Return the (X, Y) coordinate for the center point of the cell that contains the specified text.  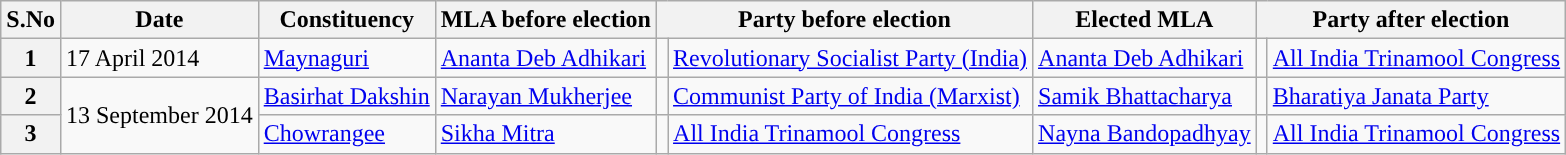
Samik Bhattacharya (1145, 96)
MLA before election (546, 20)
Revolutionary Socialist Party (India) (850, 58)
3 (31, 134)
Narayan Mukherjee (546, 96)
Constituency (346, 20)
Nayna Bandopadhyay (1145, 134)
Communist Party of India (Marxist) (850, 96)
1 (31, 58)
Party before election (844, 20)
Elected MLA (1145, 20)
Date (159, 20)
Maynaguri (346, 58)
Basirhat Dakshin (346, 96)
S.No (31, 20)
17 April 2014 (159, 58)
2 (31, 96)
Chowrangee (346, 134)
13 September 2014 (159, 115)
Party after election (1410, 20)
Bharatiya Janata Party (1416, 96)
Sikha Mitra (546, 134)
